Return [X, Y] of the center of cell containing provided text 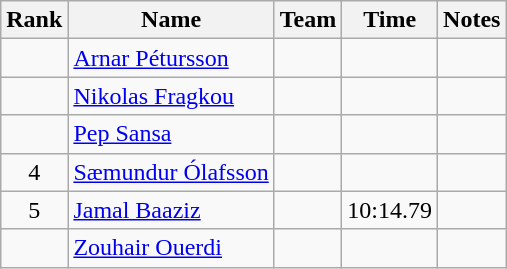
Name [171, 20]
Sæmundur Ólafsson [171, 172]
Jamal Baaziz [171, 210]
5 [34, 210]
Arnar Pétursson [171, 58]
Nikolas Fragkou [171, 96]
Team [308, 20]
Rank [34, 20]
Time [390, 20]
Pep Sansa [171, 134]
4 [34, 172]
10:14.79 [390, 210]
Notes [472, 20]
Zouhair Ouerdi [171, 248]
